Scan for the cell matching the given text and deliver its (X, Y) coordinate at center. 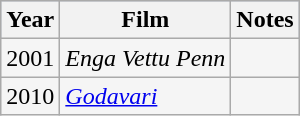
Film (146, 20)
Enga Vettu Penn (146, 58)
Notes (265, 20)
Year (30, 20)
Godavari (146, 96)
2001 (30, 58)
2010 (30, 96)
